Return [X, Y] of the center of cell containing provided text 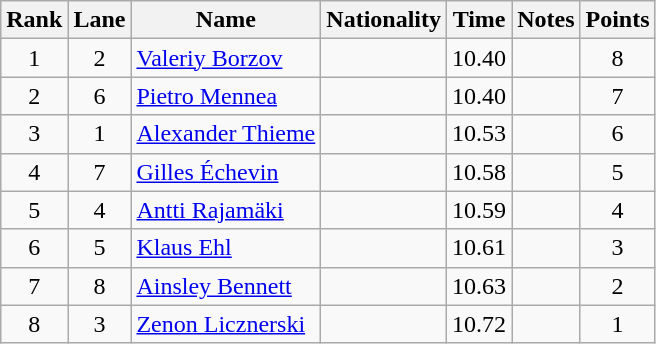
Gilles Échevin [226, 172]
Klaus Ehl [226, 248]
10.59 [480, 210]
Alexander Thieme [226, 134]
Valeriy Borzov [226, 58]
Antti Rajamäki [226, 210]
10.63 [480, 286]
10.58 [480, 172]
Notes [546, 20]
10.61 [480, 248]
Name [226, 20]
Lane [100, 20]
Zenon Licznerski [226, 324]
Pietro Mennea [226, 96]
10.53 [480, 134]
Rank [34, 20]
10.72 [480, 324]
Ainsley Bennett [226, 286]
Time [480, 20]
Points [618, 20]
Nationality [384, 20]
